Return [x, y] of the center of cell containing provided text 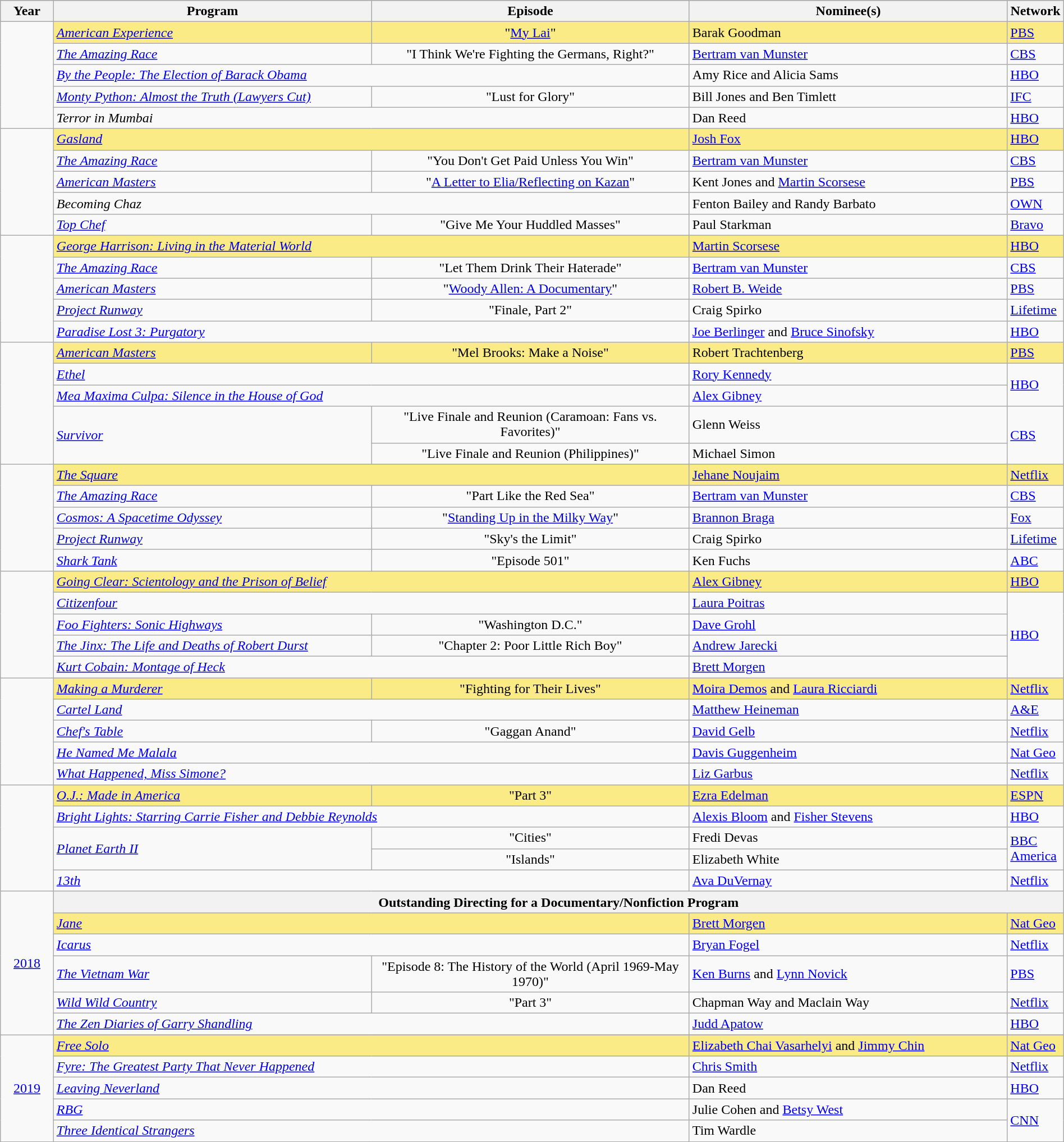
Citizenfour [372, 603]
The Jinx: The Life and Deaths of Robert Durst [212, 646]
"My Lai" [531, 33]
Andrew Jarecki [849, 646]
Foo Fighters: Sonic Highways [212, 625]
Chris Smith [849, 1067]
"Mel Brooks: Make a Noise" [531, 353]
"A Letter to Elia/Reflecting on Kazan" [531, 182]
Bright Lights: Starring Carrie Fisher and Debbie Reynolds [372, 817]
Making a Murderer [212, 689]
Laura Poitras [849, 603]
Fenton Bailey and Randy Barbato [849, 203]
By the People: The Election of Barack Obama [372, 75]
Martin Scorsese [849, 246]
Tim Wardle [849, 1131]
Elizabeth Chai Vasarhelyi and Jimmy Chin [849, 1045]
Planet Earth II [212, 849]
Ava DuVernay [849, 880]
The Zen Diaries of Garry Shandling [372, 1024]
Barak Goodman [849, 33]
Bill Jones and Ben Timlett [849, 97]
Joe Berlinger and Bruce Sinofsky [849, 332]
Alexis Bloom and Fisher Stevens [849, 817]
Elizabeth White [849, 859]
Program [212, 11]
Fyre: The Greatest Party That Never Happened [372, 1067]
Julie Cohen and Betsy West [849, 1109]
Chapman Way and Maclain Way [849, 1003]
"Finale, Part 2" [531, 310]
Paradise Lost 3: Purgatory [372, 332]
Glenn Weiss [849, 424]
Terror in Mumbai [372, 118]
Going Clear: Scientology and the Prison of Belief [372, 581]
Fredi Devas [849, 838]
Becoming Chaz [372, 203]
"I Think We're Fighting the Germans, Right?" [531, 54]
"Episode 501" [531, 560]
"Lust for Glory" [531, 97]
"Live Finale and Reunion (Philippines)" [531, 453]
Jehane Noujaim [849, 475]
CNN [1035, 1120]
American Experience [212, 33]
ESPN [1035, 795]
Chef's Table [212, 731]
Rory Kennedy [849, 374]
2019 [27, 1088]
"Washington D.C." [531, 625]
"Gaggan Anand" [531, 731]
"Sky's the Limit" [531, 539]
"You Don't Get Paid Unless You Win" [531, 160]
David Gelb [849, 731]
Nominee(s) [849, 11]
Jane [372, 923]
Episode [531, 11]
A&E [1035, 710]
Moira Demos and Laura Ricciardi [849, 689]
Ken Burns and Lynn Novick [849, 973]
Leaving Neverland [372, 1088]
Robert B. Weide [849, 289]
Top Chef [212, 224]
Gasland [372, 139]
Liz Garbus [849, 774]
Outstanding Directing for a Documentary/Nonfiction Program [558, 902]
Mea Maxima Culpa: Silence in the House of God [372, 396]
Davis Guggenheim [849, 753]
Matthew Heineman [849, 710]
"Give Me Your Huddled Masses" [531, 224]
Brannon Braga [849, 517]
Year [27, 11]
Dave Grohl [849, 625]
"Standing Up in the Milky Way" [531, 517]
"Live Finale and Reunion (Caramoan: Fans vs. Favorites)" [531, 424]
ABC [1035, 560]
What Happened, Miss Simone? [372, 774]
The Vietnam War [212, 973]
Amy Rice and Alicia Sams [849, 75]
"Part Like the Red Sea" [531, 496]
"Cities" [531, 838]
Ken Fuchs [849, 560]
Bryan Fogel [849, 944]
Fox [1035, 517]
"Fighting for Their Lives" [531, 689]
Ethel [372, 374]
Cartel Land [372, 710]
He Named Me Malala [372, 753]
O.J.: Made in America [212, 795]
"Chapter 2: Poor Little Rich Boy" [531, 646]
"Let Them Drink Their Haterade" [531, 268]
Kurt Cobain: Montage of Heck [372, 667]
Wild Wild Country [212, 1003]
Paul Starkman [849, 224]
Bravo [1035, 224]
OWN [1035, 203]
2018 [27, 963]
Cosmos: A Spacetime Odyssey [212, 517]
Network [1035, 11]
"Woody Allen: A Documentary" [531, 289]
BBC America [1035, 849]
Michael Simon [849, 453]
Judd Apatow [849, 1024]
13th [372, 880]
The Square [372, 475]
"Islands" [531, 859]
RBG [372, 1109]
Josh Fox [849, 139]
Monty Python: Almost the Truth (Lawyers Cut) [212, 97]
George Harrison: Living in the Material World [372, 246]
Icarus [372, 944]
Ezra Edelman [849, 795]
Survivor [212, 435]
Robert Trachtenberg [849, 353]
Three Identical Strangers [372, 1131]
Shark Tank [212, 560]
Free Solo [372, 1045]
IFC [1035, 97]
Kent Jones and Martin Scorsese [849, 182]
"Episode 8: The History of the World (April 1969-May 1970)" [531, 973]
